Identify which cell holds the provided text, then report its (X, Y) central coordinate. 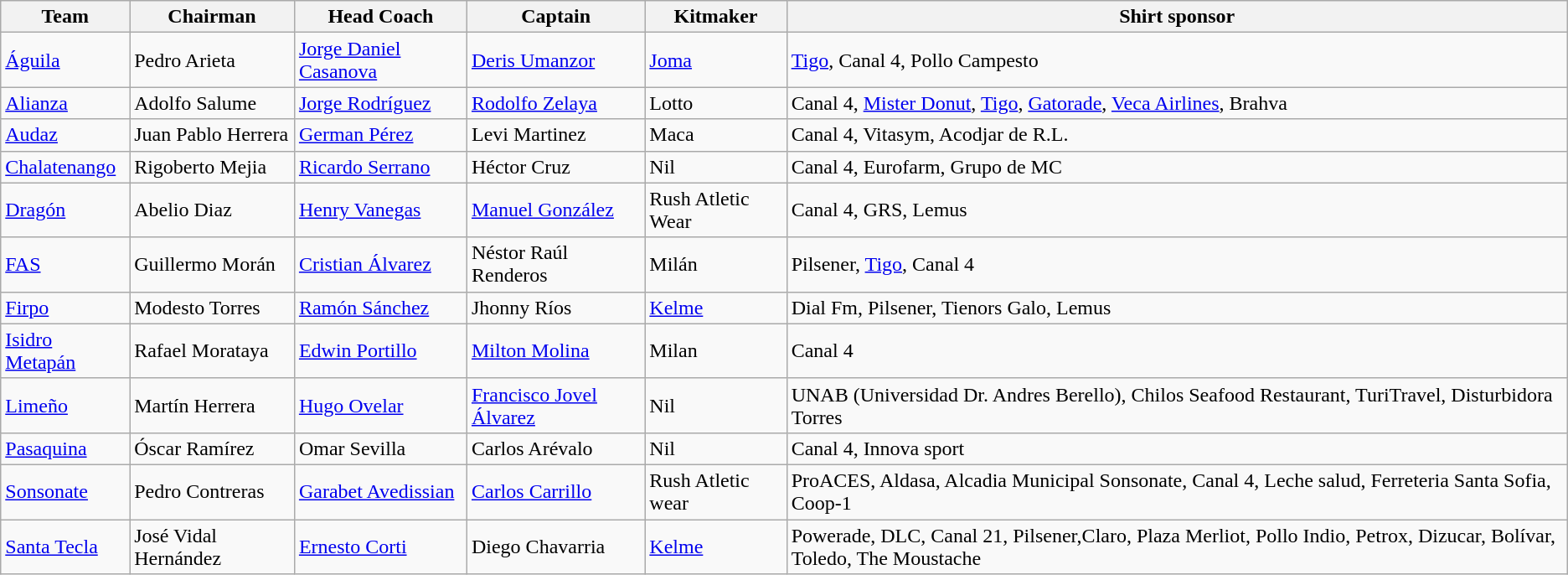
Edwin Portillo (380, 350)
ProACES, Aldasa, Alcadia Municipal Sonsonate, Canal 4, Leche salud, Ferreteria Santa Sofia, Coop-1 (1177, 491)
Chalatenango (65, 167)
Limeño (65, 406)
Captain (555, 17)
Joma (715, 60)
Chairman (213, 17)
Jorge Daniel Casanova (380, 60)
Milton Molina (555, 350)
Canal 4, GRS, Lemus (1177, 210)
Óscar Ramírez (213, 448)
Pilsener, Tigo, Canal 4 (1177, 265)
Powerade, DLC, Canal 21, Pilsener,Claro, Plaza Merliot, Pollo Indio, Petrox, Dizucar, Bolívar, Toledo, The Moustache (1177, 547)
Ernesto Corti (380, 547)
Rigoberto Mejia (213, 167)
Dragón (65, 210)
Milán (715, 265)
Canal 4 (1177, 350)
Garabet Avedissian (380, 491)
Alianza (65, 103)
Omar Sevilla (380, 448)
Guillermo Morán (213, 265)
Santa Tecla (65, 547)
Juan Pablo Herrera (213, 135)
Diego Chavarria (555, 547)
Dial Fm, Pilsener, Tienors Galo, Lemus (1177, 308)
Levi Martinez (555, 135)
Canal 4, Innova sport (1177, 448)
Tigo, Canal 4, Pollo Campesto (1177, 60)
Jorge Rodríguez (380, 103)
Audaz (65, 135)
Canal 4, Vitasym, Acodjar de R.L. (1177, 135)
Águila (65, 60)
José Vidal Hernández (213, 547)
Milan (715, 350)
Head Coach (380, 17)
Héctor Cruz (555, 167)
German Pérez (380, 135)
Maca (715, 135)
Pedro Arieta (213, 60)
Firpo (65, 308)
Rafael Morataya (213, 350)
Canal 4, Mister Donut, Tigo, Gatorade, Veca Airlines, Brahva (1177, 103)
Ricardo Serrano (380, 167)
Martín Herrera (213, 406)
Deris Umanzor (555, 60)
Manuel González (555, 210)
Canal 4, Eurofarm, Grupo de MC (1177, 167)
Néstor Raúl Renderos (555, 265)
Hugo Ovelar (380, 406)
Pasaquina (65, 448)
Lotto (715, 103)
Cristian Álvarez (380, 265)
Carlos Carrillo (555, 491)
Jhonny Ríos (555, 308)
Pedro Contreras (213, 491)
Ramón Sánchez (380, 308)
Isidro Metapán (65, 350)
Rodolfo Zelaya (555, 103)
FAS (65, 265)
Carlos Arévalo (555, 448)
Abelio Diaz (213, 210)
Sonsonate (65, 491)
Henry Vanegas (380, 210)
Rush Atletic Wear (715, 210)
Modesto Torres (213, 308)
Francisco Jovel Álvarez (555, 406)
Team (65, 17)
Rush Atletic wear (715, 491)
Kitmaker (715, 17)
UNAB (Universidad Dr. Andres Berello), Chilos Seafood Restaurant, TuriTravel, Disturbidora Torres (1177, 406)
Adolfo Salume (213, 103)
Shirt sponsor (1177, 17)
